Output the (x, y) coordinate of the center of the cell containing the given text.  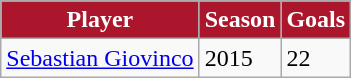
Sebastian Giovinco (100, 58)
22 (316, 58)
2015 (240, 58)
Season (240, 20)
Player (100, 20)
Goals (316, 20)
